Output the (X, Y) coordinate of the center of the cell containing the given text.  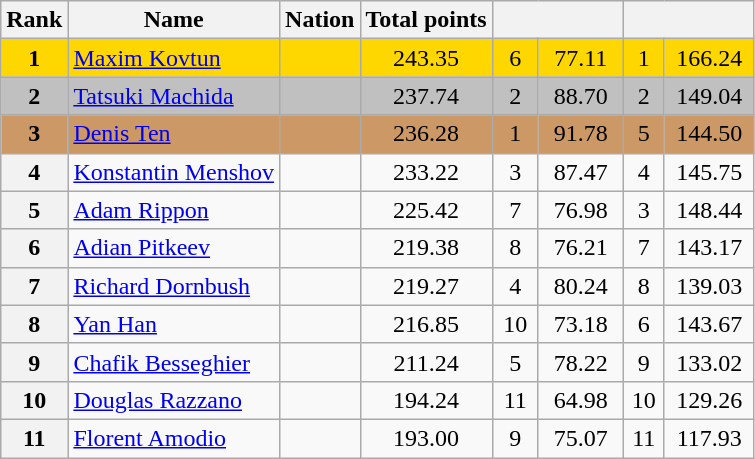
149.04 (709, 96)
88.70 (580, 96)
Florent Amodio (174, 438)
133.02 (709, 362)
117.93 (709, 438)
243.35 (426, 58)
Chafik Besseghier (174, 362)
144.50 (709, 134)
Rank (34, 20)
80.24 (580, 286)
75.07 (580, 438)
129.26 (709, 400)
77.11 (580, 58)
Nation (320, 20)
91.78 (580, 134)
Adian Pitkeev (174, 248)
64.98 (580, 400)
233.22 (426, 172)
236.28 (426, 134)
Richard Dornbush (174, 286)
Adam Rippon (174, 210)
76.98 (580, 210)
Maxim Kovtun (174, 58)
194.24 (426, 400)
193.00 (426, 438)
211.24 (426, 362)
139.03 (709, 286)
73.18 (580, 324)
216.85 (426, 324)
219.27 (426, 286)
225.42 (426, 210)
148.44 (709, 210)
219.38 (426, 248)
76.21 (580, 248)
143.17 (709, 248)
Total points (426, 20)
166.24 (709, 58)
Denis Ten (174, 134)
87.47 (580, 172)
Douglas Razzano (174, 400)
237.74 (426, 96)
145.75 (709, 172)
78.22 (580, 362)
Yan Han (174, 324)
Konstantin Menshov (174, 172)
Tatsuki Machida (174, 96)
143.67 (709, 324)
Name (174, 20)
